From the cell containing the given text, extract its center point as (x, y) coordinate. 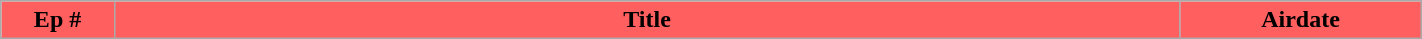
Airdate (1300, 20)
Ep # (58, 20)
Title (646, 20)
